For the text-containing cell, return its midpoint in (X, Y) coordinate format. 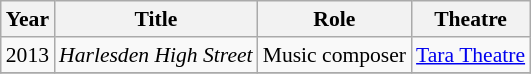
Title (156, 19)
Role (334, 19)
Tara Theatre (470, 55)
Theatre (470, 19)
2013 (28, 55)
Year (28, 19)
Harlesden High Street (156, 55)
Music composer (334, 55)
